Pinpoint the cell where the given text exists, returning its (X, Y) midpoint coordinate. 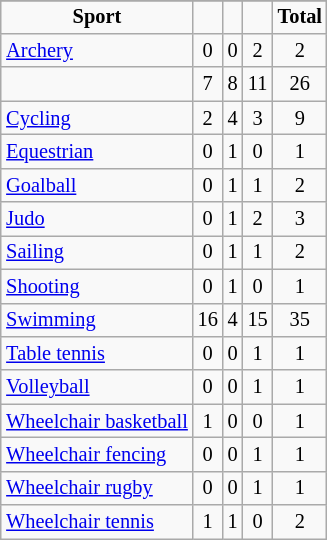
Archery (96, 51)
Volleyball (96, 387)
Swimming (96, 320)
35 (300, 320)
Goalball (96, 185)
Wheelchair tennis (96, 522)
11 (258, 84)
Total (300, 17)
Wheelchair basketball (96, 421)
26 (300, 84)
7 (208, 84)
Cycling (96, 118)
Judo (96, 219)
15 (258, 320)
Wheelchair rugby (96, 488)
Sport (96, 17)
8 (233, 84)
Shooting (96, 286)
Equestrian (96, 152)
Table tennis (96, 354)
Wheelchair fencing (96, 455)
9 (300, 118)
Sailing (96, 253)
16 (208, 320)
